Provide the (X, Y) coordinate of the cell's center where the given text is located.  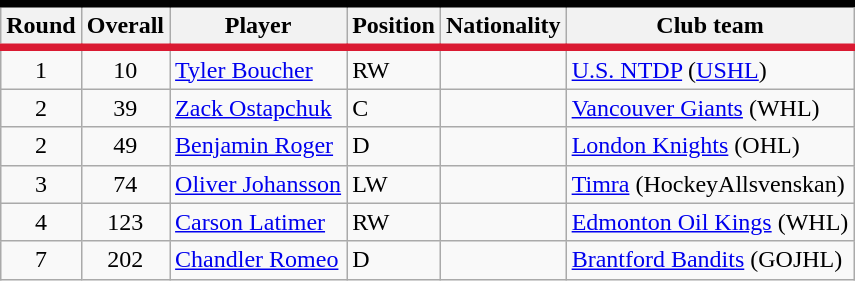
London Knights (OHL) (710, 146)
Oliver Johansson (258, 184)
123 (125, 222)
Nationality (503, 26)
Benjamin Roger (258, 146)
Overall (125, 26)
Brantford Bandits (GOJHL) (710, 260)
202 (125, 260)
7 (41, 260)
Chandler Romeo (258, 260)
49 (125, 146)
U.S. NTDP (USHL) (710, 68)
1 (41, 68)
Player (258, 26)
Club team (710, 26)
Vancouver Giants (WHL) (710, 108)
74 (125, 184)
LW (394, 184)
4 (41, 222)
Zack Ostapchuk (258, 108)
10 (125, 68)
39 (125, 108)
3 (41, 184)
Position (394, 26)
Carson Latimer (258, 222)
Round (41, 26)
Edmonton Oil Kings (WHL) (710, 222)
Tyler Boucher (258, 68)
C (394, 108)
Timra (HockeyAllsvenskan) (710, 184)
